Output the (x, y) coordinate of the center of the cell containing the given text.  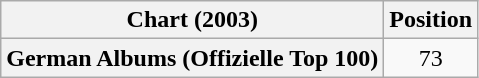
Chart (2003) (192, 20)
Position (431, 20)
73 (431, 58)
German Albums (Offizielle Top 100) (192, 58)
